Capture the cell that displays the provided text and extract its (x, y) central coordinate. 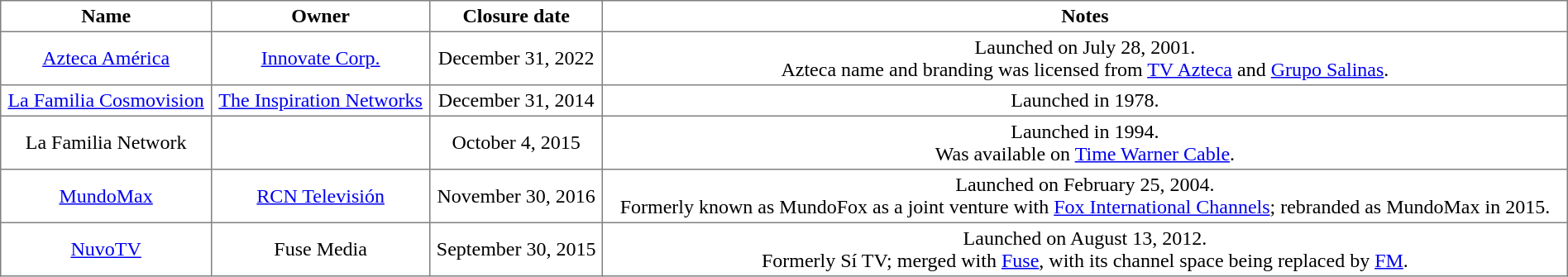
Launched on February 25, 2004.Formerly known as MundoFox as a joint venture with Fox International Channels; rebranded as MundoMax in 2015. (1085, 196)
December 31, 2014 (516, 101)
La Familia Network (106, 142)
October 4, 2015 (516, 142)
Launched in 1978. (1085, 101)
Name (106, 17)
Azteca América (106, 58)
Launched on July 28, 2001.Azteca name and branding was licensed from TV Azteca and Grupo Salinas. (1085, 58)
RCN Televisión (320, 196)
Fuse Media (320, 249)
November 30, 2016 (516, 196)
Launched in 1994.Was available on Time Warner Cable. (1085, 142)
La Familia Cosmovision (106, 101)
Launched on August 13, 2012.Formerly Sí TV; merged with Fuse, with its channel space being replaced by FM. (1085, 249)
Closure date (516, 17)
September 30, 2015 (516, 249)
December 31, 2022 (516, 58)
Owner (320, 17)
NuvoTV (106, 249)
MundoMax (106, 196)
Notes (1085, 17)
Innovate Corp. (320, 58)
The Inspiration Networks (320, 101)
